Locate the cell with the specified text and output its [X, Y] center coordinate. 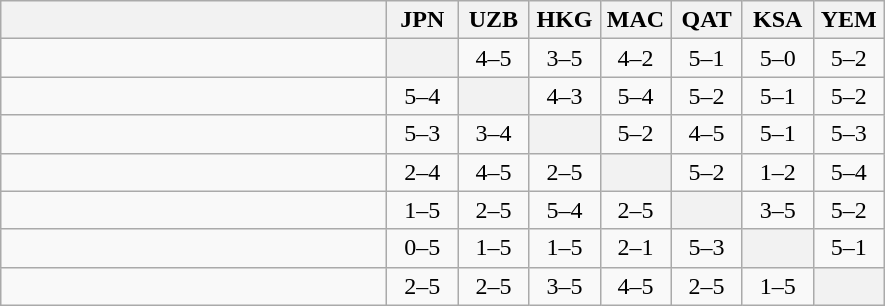
0–5 [422, 248]
MAC [636, 20]
2–4 [422, 172]
2–1 [636, 248]
3–4 [494, 134]
4–3 [564, 96]
1–2 [778, 172]
5–0 [778, 58]
JPN [422, 20]
QAT [706, 20]
4–2 [636, 58]
HKG [564, 20]
KSA [778, 20]
YEM [848, 20]
UZB [494, 20]
